Output the [x, y] coordinate of the center of the cell containing the given text.  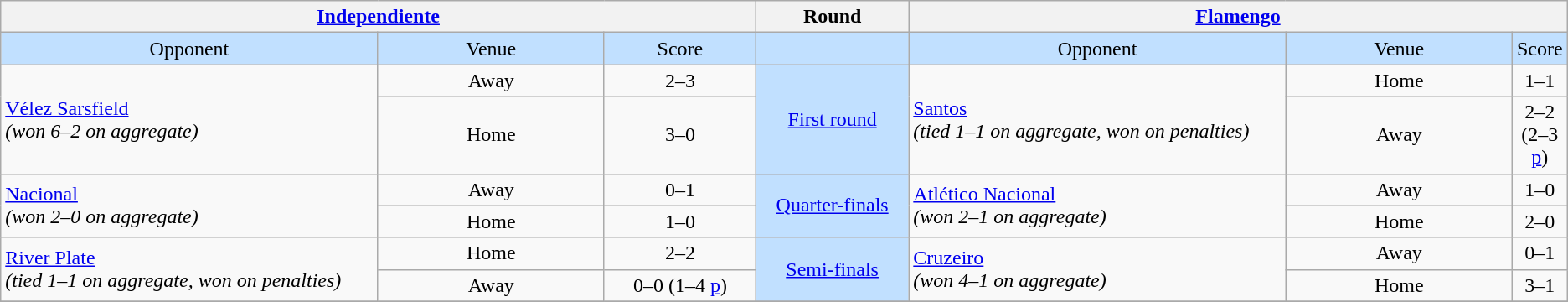
1–1 [1540, 81]
2–3 [680, 81]
Semi-finals [832, 269]
2–2 (2–3 p) [1540, 135]
River Plate(tied 1–1 on aggregate, won on penalties) [189, 269]
3–0 [680, 135]
Independiente [379, 17]
Vélez Sarsfield(won 6–2 on aggregate) [189, 119]
3–1 [1540, 285]
Cruzeiro(won 4–1 on aggregate) [1097, 269]
Round [832, 17]
2–0 [1540, 221]
0–0 (1–4 p) [680, 285]
Nacional(won 2–0 on aggregate) [189, 206]
Santos(tied 1–1 on aggregate, won on penalties) [1097, 119]
First round [832, 119]
2–2 [680, 253]
Flamengo [1238, 17]
Atlético Nacional(won 2–1 on aggregate) [1097, 206]
Quarter-finals [832, 206]
